Identify which cell holds the provided text, then report its [x, y] central coordinate. 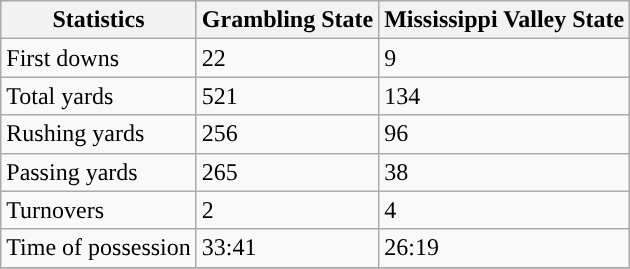
33:41 [287, 248]
2 [287, 210]
521 [287, 96]
Mississippi Valley State [504, 20]
Statistics [99, 20]
22 [287, 58]
38 [504, 172]
26:19 [504, 248]
96 [504, 134]
Total yards [99, 96]
Time of possession [99, 248]
256 [287, 134]
4 [504, 210]
Passing yards [99, 172]
Turnovers [99, 210]
Grambling State [287, 20]
First downs [99, 58]
9 [504, 58]
Rushing yards [99, 134]
265 [287, 172]
134 [504, 96]
